Capture the cell that displays the provided text and extract its [X, Y] central coordinate. 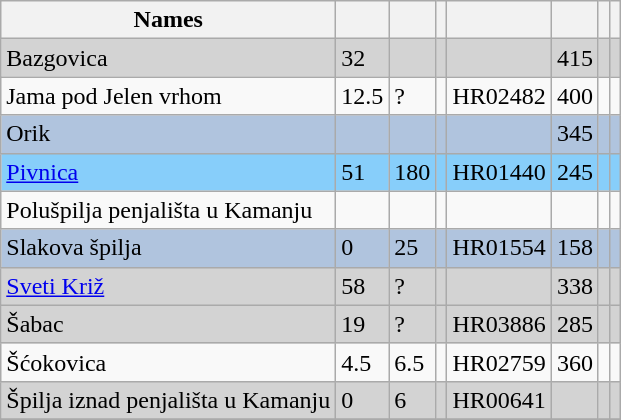
HR01554 [499, 248]
345 [574, 134]
Šabac [168, 324]
HR02482 [499, 96]
285 [574, 324]
245 [574, 172]
HR00641 [499, 400]
Orik [168, 134]
4.5 [362, 362]
158 [574, 248]
Šćokovica [168, 362]
25 [412, 248]
Sveti Križ [168, 286]
51 [362, 172]
415 [574, 58]
HR01440 [499, 172]
Slakova špilja [168, 248]
32 [362, 58]
338 [574, 286]
Names [168, 20]
400 [574, 96]
19 [362, 324]
Pivnica [168, 172]
6.5 [412, 362]
Jama pod Jelen vrhom [168, 96]
Polušpilja penjališta u Kamanju [168, 210]
360 [574, 362]
12.5 [362, 96]
58 [362, 286]
HR03886 [499, 324]
HR02759 [499, 362]
6 [412, 400]
180 [412, 172]
Špilja iznad penjališta u Kamanju [168, 400]
Bazgovica [168, 58]
